Output the (x, y) coordinate of the center of the cell containing the given text.  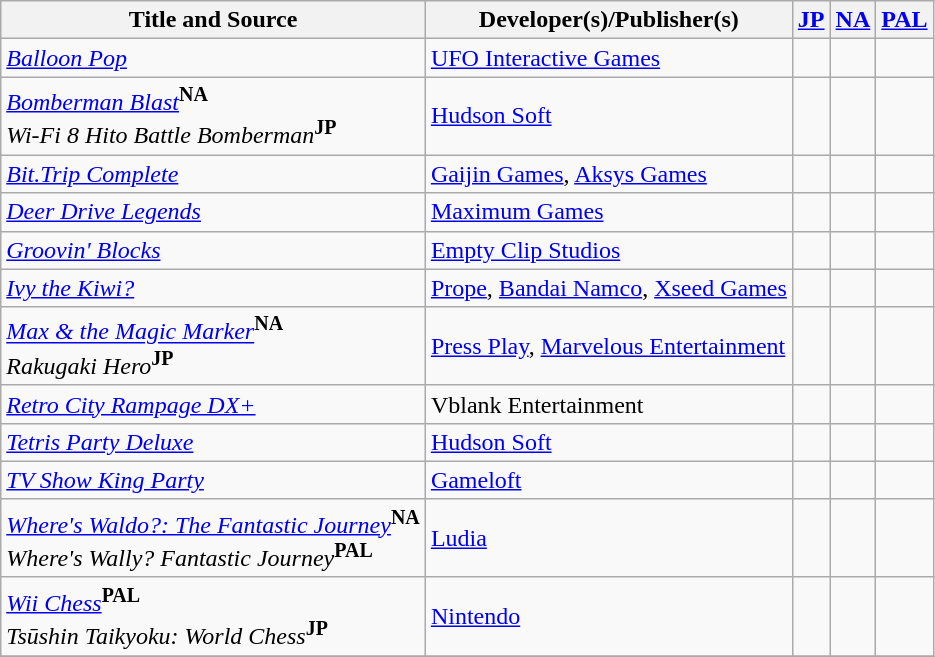
Deer Drive Legends (214, 212)
NA (853, 20)
Gameloft (608, 480)
Vblank Entertainment (608, 404)
Press Play, Marvelous Entertainment (608, 346)
Empty Clip Studios (608, 250)
Wii ChessPAL Tsūshin Taikyoku: World ChessJP (214, 616)
Max & the Magic MarkerNA Rakugaki HeroJP (214, 346)
Where's Waldo?: The Fantastic JourneyNA Where's Wally? Fantastic JourneyPAL (214, 538)
Nintendo (608, 616)
Title and Source (214, 20)
JP (811, 20)
TV Show King Party (214, 480)
Ludia (608, 538)
Ivy the Kiwi? (214, 288)
Developer(s)/Publisher(s) (608, 20)
Balloon Pop (214, 58)
Tetris Party Deluxe (214, 442)
Bit.Trip Complete (214, 174)
PAL (904, 20)
Bomberman BlastNA Wi-Fi 8 Hito Battle BombermanJP (214, 116)
Gaijin Games, Aksys Games (608, 174)
Retro City Rampage DX+ (214, 404)
UFO Interactive Games (608, 58)
Groovin' Blocks (214, 250)
Prope, Bandai Namco, Xseed Games (608, 288)
Maximum Games (608, 212)
